For the text-containing cell, return its midpoint in (X, Y) coordinate format. 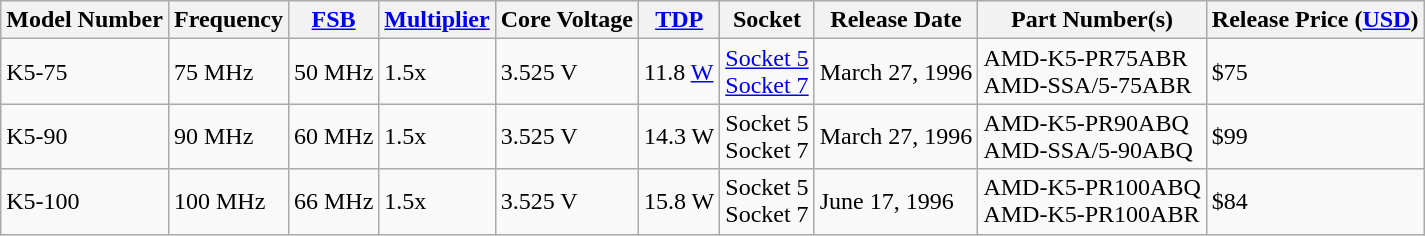
TDP (678, 20)
Frequency (228, 20)
11.8 W (678, 72)
AMD-K5-PR100ABQAMD-K5-PR100ABR (1092, 202)
AMD-K5-PR75ABRAMD-SSA/5-75ABR (1092, 72)
66 MHz (333, 202)
100 MHz (228, 202)
90 MHz (228, 136)
50 MHz (333, 72)
Part Number(s) (1092, 20)
Socket (767, 20)
$75 (1315, 72)
K5-90 (85, 136)
15.8 W (678, 202)
Model Number (85, 20)
Core Voltage (566, 20)
14.3 W (678, 136)
75 MHz (228, 72)
60 MHz (333, 136)
Release Price (USD) (1315, 20)
FSB (333, 20)
Release Date (896, 20)
June 17, 1996 (896, 202)
K5-75 (85, 72)
K5-100 (85, 202)
$84 (1315, 202)
$99 (1315, 136)
AMD-K5-PR90ABQAMD-SSA/5-90ABQ (1092, 136)
Multiplier (437, 20)
